Provide the [x, y] coordinate of the cell's center where the given text is located.  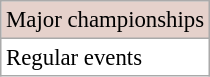
Regular events [106, 58]
Major championships [106, 20]
